Output the [X, Y] coordinate of the center of the cell containing the given text.  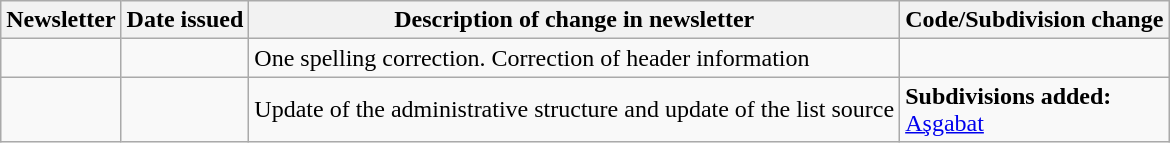
Description of change in newsletter [574, 20]
Date issued [185, 20]
Newsletter [61, 20]
One spelling correction. Correction of header information [574, 58]
Update of the administrative structure and update of the list source [574, 110]
Subdivisions added: Aşgabat [1034, 110]
Code/Subdivision change [1034, 20]
